Capture the cell that displays the provided text and extract its (X, Y) central coordinate. 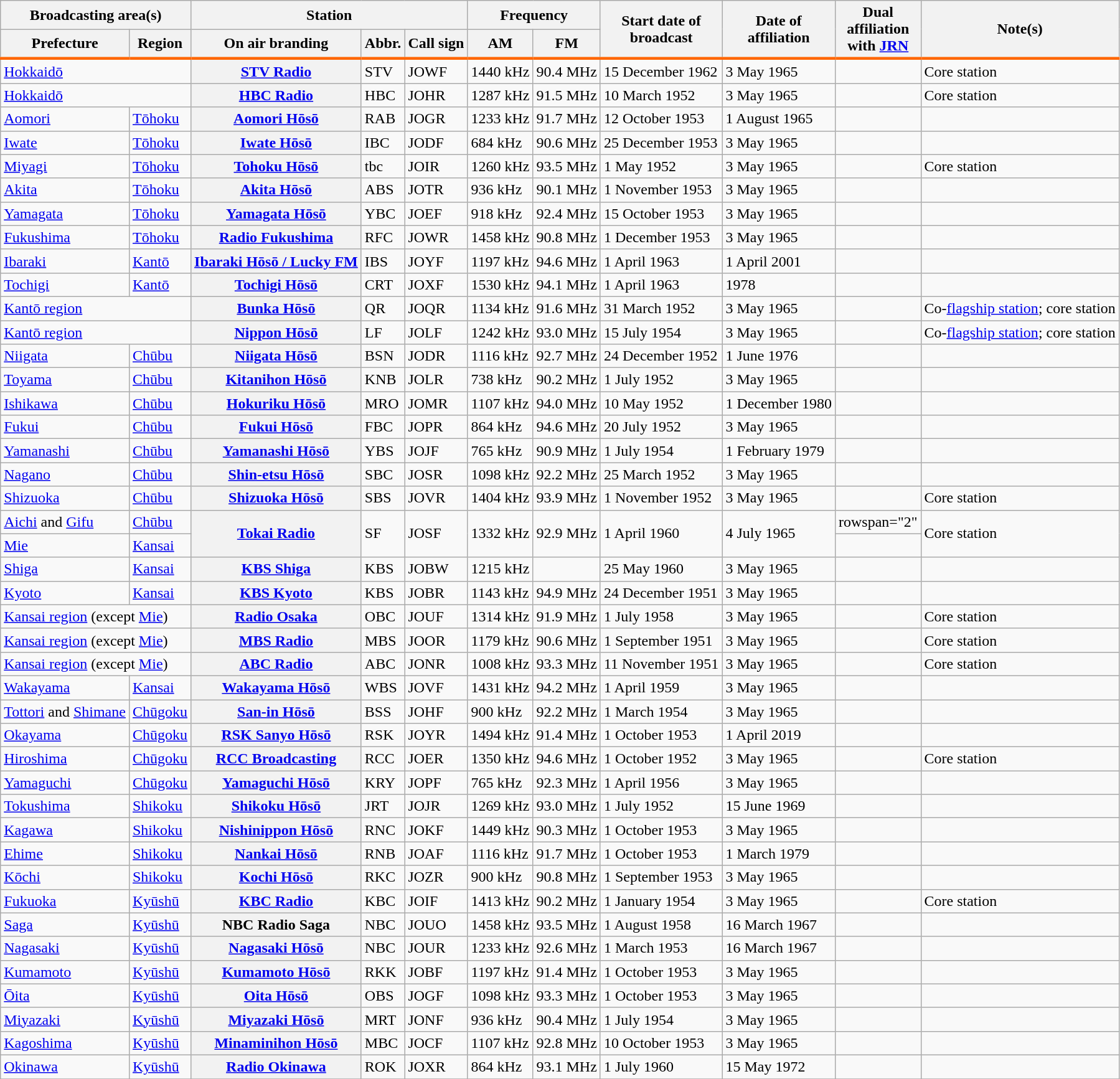
JONR (436, 664)
1 April 1956 (661, 783)
RSK Sanyo Hōsō (276, 735)
Okinawa (65, 1067)
JOXR (436, 1067)
94.9 MHz (567, 593)
Miyazaki Hōsō (276, 1019)
JOSF (436, 534)
JOGR (436, 119)
1350 kHz (501, 759)
1179 kHz (501, 640)
ABC (383, 664)
MBS (383, 640)
CRT (383, 285)
RKK (383, 972)
1260 kHz (501, 166)
JOHF (436, 712)
10 March 1952 (661, 95)
Tottori and Shimane (65, 712)
Nankai Hōsō (276, 854)
Yamagata Hōsō (276, 214)
15 July 1954 (661, 332)
Shikoku Hōsō (276, 806)
RNB (383, 854)
1 September 1953 (661, 877)
20 July 1952 (661, 427)
1 July 1960 (661, 1067)
JODF (436, 143)
1332 kHz (501, 534)
JOHR (436, 95)
JOCF (436, 1043)
Mie (65, 545)
Ishikawa (65, 403)
JOER (436, 759)
684 kHz (501, 143)
KBS Shiga (276, 569)
92.9 MHz (567, 534)
LF (383, 332)
JOBF (436, 972)
90.3 MHz (567, 830)
JOUR (436, 948)
91.9 MHz (567, 616)
1 April 2019 (779, 735)
1 July 1958 (661, 616)
FM (567, 44)
MBS Radio (276, 640)
JOMR (436, 403)
25 May 1960 (661, 569)
25 December 1953 (661, 143)
ABC Radio (276, 664)
Aomori (65, 119)
JOLR (436, 380)
RSK (383, 735)
Shiga (65, 569)
91.6 MHz (567, 308)
10 October 1953 (661, 1043)
JOUO (436, 925)
Nagano (65, 474)
15 October 1953 (661, 214)
1242 kHz (501, 332)
JOIF (436, 901)
Station (329, 15)
25 March 1952 (661, 474)
Kitanihon Hōsō (276, 380)
KBC Radio (276, 901)
Kyoto (65, 593)
92.4 MHz (567, 214)
Abbr. (383, 44)
1 December 1980 (779, 403)
11 November 1951 (661, 664)
Ehime (65, 854)
1 August 1965 (779, 119)
JOBR (436, 593)
NBC Radio Saga (276, 925)
24 December 1952 (661, 356)
QR (383, 308)
Toyama (65, 380)
RKC (383, 877)
KNB (383, 380)
Shizuoka Hōsō (276, 498)
Akita (65, 190)
1314 kHz (501, 616)
1978 (779, 285)
Broadcasting area(s) (96, 15)
JOVF (436, 687)
Yamagata (65, 214)
Nishinippon Hōsō (276, 830)
Call sign (436, 44)
BSN (383, 356)
Hiroshima (65, 759)
1413 kHz (501, 901)
Fukushima (65, 237)
HBC Radio (276, 95)
738 kHz (501, 380)
Ōita (65, 996)
HBC (383, 95)
tbc (383, 166)
RCC Broadcasting (276, 759)
1 April 1960 (661, 534)
93.1 MHz (567, 1067)
1 December 1953 (661, 237)
JOJR (436, 806)
1 August 1958 (661, 925)
YBS (383, 451)
12 October 1953 (661, 119)
JOYF (436, 261)
92.6 MHz (567, 948)
Iwate (65, 143)
KBC (383, 901)
JOGF (436, 996)
Kumamoto Hōsō (276, 972)
KBS Kyoto (276, 593)
STV (383, 71)
10 May 1952 (661, 403)
YBC (383, 214)
Shizuoka (65, 498)
1008 kHz (501, 664)
1 September 1951 (661, 640)
Aichi and Gifu (65, 522)
Okayama (65, 735)
1143 kHz (501, 593)
94.1 MHz (567, 285)
Miyazaki (65, 1019)
MRO (383, 403)
JOJF (436, 451)
1287 kHz (501, 95)
1 February 1979 (779, 451)
OBC (383, 616)
JOZR (436, 877)
JOXF (436, 285)
15 May 1972 (779, 1067)
Tochigi (65, 285)
MRT (383, 1019)
rowspan="2" (878, 522)
Hokuriku Hōsō (276, 403)
ABS (383, 190)
IBS (383, 261)
Tokai Radio (276, 534)
Nippon Hōsō (276, 332)
JOUF (436, 616)
1 June 1976 (779, 356)
1 March 1954 (661, 712)
Fukuoka (65, 901)
Wakayama (65, 687)
1 March 1953 (661, 948)
JONF (436, 1019)
JOYR (436, 735)
1494 kHz (501, 735)
Kumamoto (65, 972)
Prefecture (65, 44)
1 October 1952 (661, 759)
Ibaraki (65, 261)
Kagoshima (65, 1043)
1215 kHz (501, 569)
1 April 2001 (779, 261)
RCC (383, 759)
Frequency (534, 15)
Yamanashi Hōsō (276, 451)
WBS (383, 687)
JOOR (436, 640)
JOVR (436, 498)
Yamanashi (65, 451)
1 November 1952 (661, 498)
1 March 1979 (779, 854)
JOLF (436, 332)
Tohoku Hōsō (276, 166)
Iwate Hōsō (276, 143)
1404 kHz (501, 498)
Saga (65, 925)
Fukui (65, 427)
94.0 MHz (567, 403)
1440 kHz (501, 71)
1449 kHz (501, 830)
Radio Osaka (276, 616)
Nagasaki (65, 948)
Oita Hōsō (276, 996)
On air branding (276, 44)
Tochigi Hōsō (276, 285)
24 December 1951 (661, 593)
90.1 MHz (567, 190)
JOAF (436, 854)
SBC (383, 474)
1 May 1952 (661, 166)
1 April 1959 (661, 687)
JOKF (436, 830)
Niigata (65, 356)
4 July 1965 (779, 534)
SBS (383, 498)
1 January 1954 (661, 901)
93.9 MHz (567, 498)
Nagasaki Hōsō (276, 948)
Radio Fukushima (276, 237)
KRY (383, 783)
JOBW (436, 569)
1530 kHz (501, 285)
1 November 1953 (661, 190)
STV Radio (276, 71)
Tokushima (65, 806)
Date ofaffiliation (779, 30)
Niigata Hōsō (276, 356)
1269 kHz (501, 806)
JOWR (436, 237)
Dualaffiliationwith JRN (878, 30)
JOQR (436, 308)
IBC (383, 143)
Minaminihon Hōsō (276, 1043)
Yamaguchi (65, 783)
Ibaraki Hōsō / Lucky FM (276, 261)
918 kHz (501, 214)
JOPR (436, 427)
Kochi Hōsō (276, 877)
Yamaguchi Hōsō (276, 783)
MBC (383, 1043)
1431 kHz (501, 687)
1134 kHz (501, 308)
91.5 MHz (567, 95)
Akita Hōsō (276, 190)
Kagawa (65, 830)
JOTR (436, 190)
Miyagi (65, 166)
31 March 1952 (661, 308)
JOEF (436, 214)
92.7 MHz (567, 356)
Aomori Hōsō (276, 119)
OBS (383, 996)
90.9 MHz (567, 451)
ROK (383, 1067)
JRT (383, 806)
Radio Okinawa (276, 1067)
JOPF (436, 783)
Wakayama Hōsō (276, 687)
Region (159, 44)
15 December 1962 (661, 71)
JOWF (436, 71)
Start date ofbroadcast (661, 30)
RFC (383, 237)
San-in Hōsō (276, 712)
JODR (436, 356)
Note(s) (1020, 30)
RAB (383, 119)
RNC (383, 830)
Bunka Hōsō (276, 308)
FBC (383, 427)
Shin-etsu Hōsō (276, 474)
BSS (383, 712)
JOIR (436, 166)
15 June 1969 (779, 806)
JOSR (436, 474)
AM (501, 44)
Fukui Hōsō (276, 427)
Kōchi (65, 877)
SF (383, 534)
92.3 MHz (567, 783)
94.2 MHz (567, 687)
92.8 MHz (567, 1043)
